For the text-containing cell, return its midpoint in [X, Y] coordinate format. 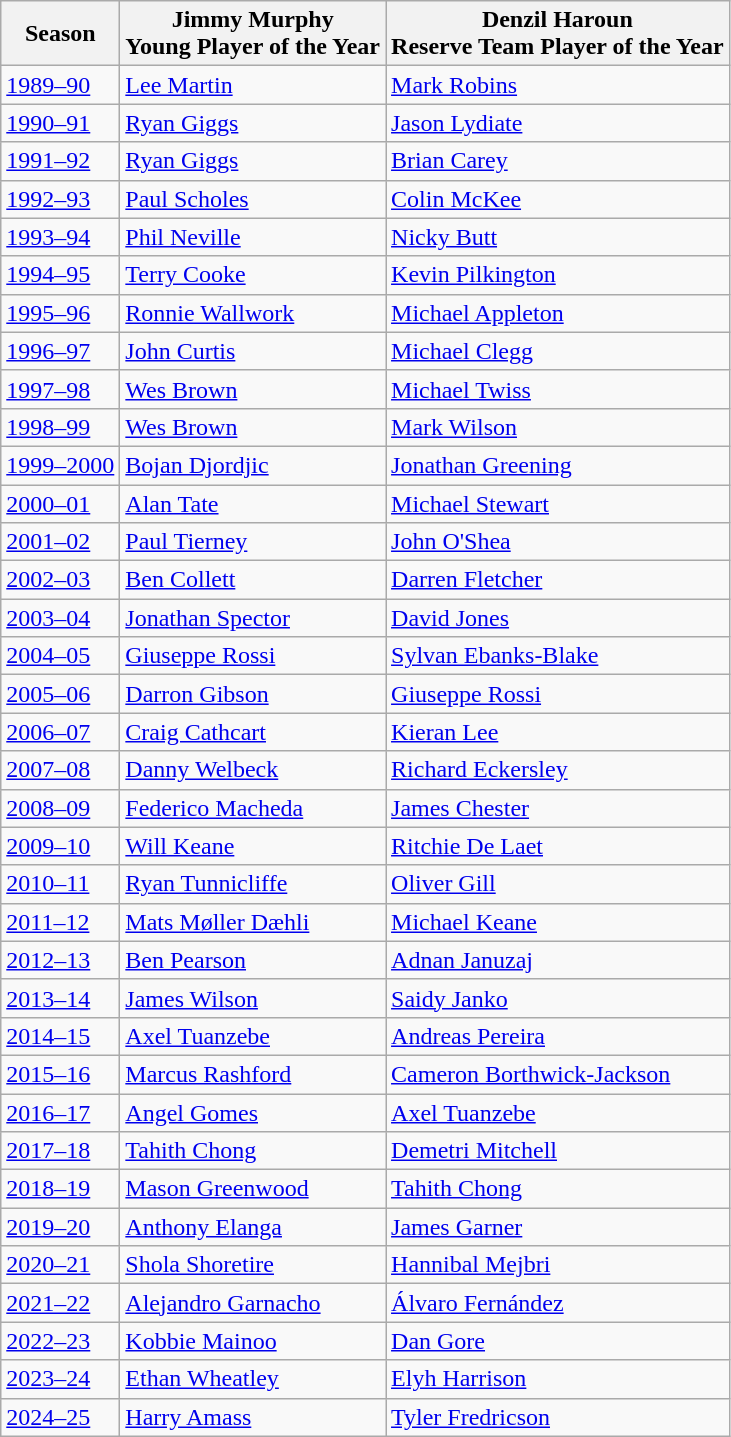
Paul Scholes [253, 199]
Bojan Djordjic [253, 465]
Nicky Butt [558, 237]
2000–01 [60, 503]
2014–15 [60, 1036]
Cameron Borthwick-Jackson [558, 1074]
Ritchie De Laet [558, 846]
2011–12 [60, 922]
Dan Gore [558, 1341]
Michael Twiss [558, 389]
Darren Fletcher [558, 580]
Álvaro Fernández [558, 1303]
Sylvan Ebanks-Blake [558, 656]
2005–06 [60, 694]
Paul Tierney [253, 542]
2013–14 [60, 998]
1995–96 [60, 313]
Mason Greenwood [253, 1189]
1989–90 [60, 85]
2018–19 [60, 1189]
2010–11 [60, 884]
Michael Appleton [558, 313]
Kobbie Mainoo [253, 1341]
2020–21 [60, 1265]
2015–16 [60, 1074]
2001–02 [60, 542]
Ethan Wheatley [253, 1379]
Marcus Rashford [253, 1074]
Demetri Mitchell [558, 1151]
1991–92 [60, 161]
2024–25 [60, 1417]
Anthony Elanga [253, 1227]
Denzil HarounReserve Team Player of the Year [558, 34]
Michael Clegg [558, 351]
Tyler Fredricson [558, 1417]
Danny Welbeck [253, 770]
Mark Wilson [558, 427]
James Chester [558, 808]
1994–95 [60, 275]
Harry Amass [253, 1417]
Andreas Pereira [558, 1036]
2012–13 [60, 960]
Craig Cathcart [253, 732]
Shola Shoretire [253, 1265]
Mats Møller Dæhli [253, 922]
Terry Cooke [253, 275]
2002–03 [60, 580]
John Curtis [253, 351]
Elyh Harrison [558, 1379]
Hannibal Mejbri [558, 1265]
Mark Robins [558, 85]
2022–23 [60, 1341]
Darron Gibson [253, 694]
Ronnie Wallwork [253, 313]
Alejandro Garnacho [253, 1303]
Saidy Janko [558, 998]
John O'Shea [558, 542]
2004–05 [60, 656]
2006–07 [60, 732]
2023–24 [60, 1379]
2009–10 [60, 846]
1999–2000 [60, 465]
Angel Gomes [253, 1113]
2021–22 [60, 1303]
Phil Neville [253, 237]
Alan Tate [253, 503]
Will Keane [253, 846]
David Jones [558, 618]
Jason Lydiate [558, 123]
Jonathan Greening [558, 465]
Lee Martin [253, 85]
2003–04 [60, 618]
Richard Eckersley [558, 770]
1996–97 [60, 351]
Kieran Lee [558, 732]
2017–18 [60, 1151]
2008–09 [60, 808]
1990–91 [60, 123]
Michael Stewart [558, 503]
Kevin Pilkington [558, 275]
2007–08 [60, 770]
Ben Collett [253, 580]
1998–99 [60, 427]
James Garner [558, 1227]
2019–20 [60, 1227]
Season [60, 34]
1992–93 [60, 199]
1997–98 [60, 389]
Jimmy MurphyYoung Player of the Year [253, 34]
Oliver Gill [558, 884]
Adnan Januzaj [558, 960]
Colin McKee [558, 199]
1993–94 [60, 237]
Ryan Tunnicliffe [253, 884]
James Wilson [253, 998]
Jonathan Spector [253, 618]
2016–17 [60, 1113]
Ben Pearson [253, 960]
Federico Macheda [253, 808]
Michael Keane [558, 922]
Brian Carey [558, 161]
